From the cell containing the given text, extract its center point as [X, Y] coordinate. 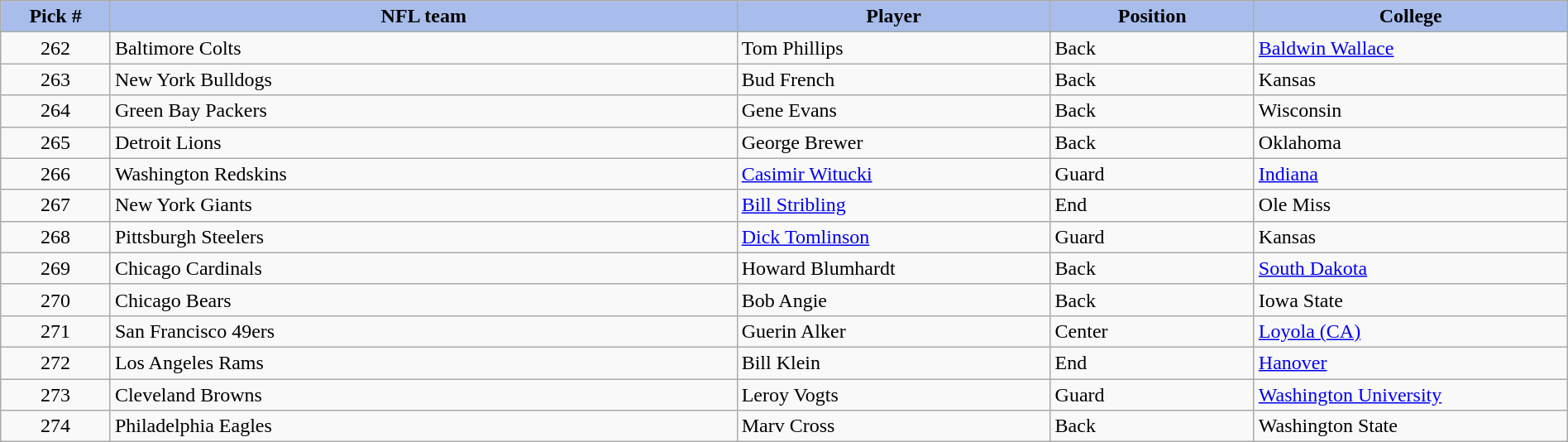
New York Bulldogs [423, 79]
Gene Evans [893, 111]
Chicago Bears [423, 300]
Washington State [1411, 426]
College [1411, 17]
Dick Tomlinson [893, 237]
Green Bay Packers [423, 111]
Indiana [1411, 174]
Leroy Vogts [893, 395]
Baldwin Wallace [1411, 48]
274 [56, 426]
Philadelphia Eagles [423, 426]
262 [56, 48]
Guerin Alker [893, 331]
Los Angeles Rams [423, 363]
Washington University [1411, 395]
NFL team [423, 17]
Tom Phillips [893, 48]
263 [56, 79]
265 [56, 142]
Iowa State [1411, 300]
267 [56, 205]
Oklahoma [1411, 142]
Center [1152, 331]
272 [56, 363]
Washington Redskins [423, 174]
Marv Cross [893, 426]
Position [1152, 17]
Wisconsin [1411, 111]
269 [56, 268]
266 [56, 174]
268 [56, 237]
Bud French [893, 79]
George Brewer [893, 142]
Bill Stribling [893, 205]
Bob Angie [893, 300]
Cleveland Browns [423, 395]
Ole Miss [1411, 205]
New York Giants [423, 205]
San Francisco 49ers [423, 331]
Player [893, 17]
Pittsburgh Steelers [423, 237]
Baltimore Colts [423, 48]
273 [56, 395]
264 [56, 111]
270 [56, 300]
Hanover [1411, 363]
South Dakota [1411, 268]
Casimir Witucki [893, 174]
Bill Klein [893, 363]
Howard Blumhardt [893, 268]
Detroit Lions [423, 142]
Loyola (CA) [1411, 331]
271 [56, 331]
Pick # [56, 17]
Chicago Cardinals [423, 268]
